Extract the (X, Y) coordinate from the center of the cell holding the provided text.  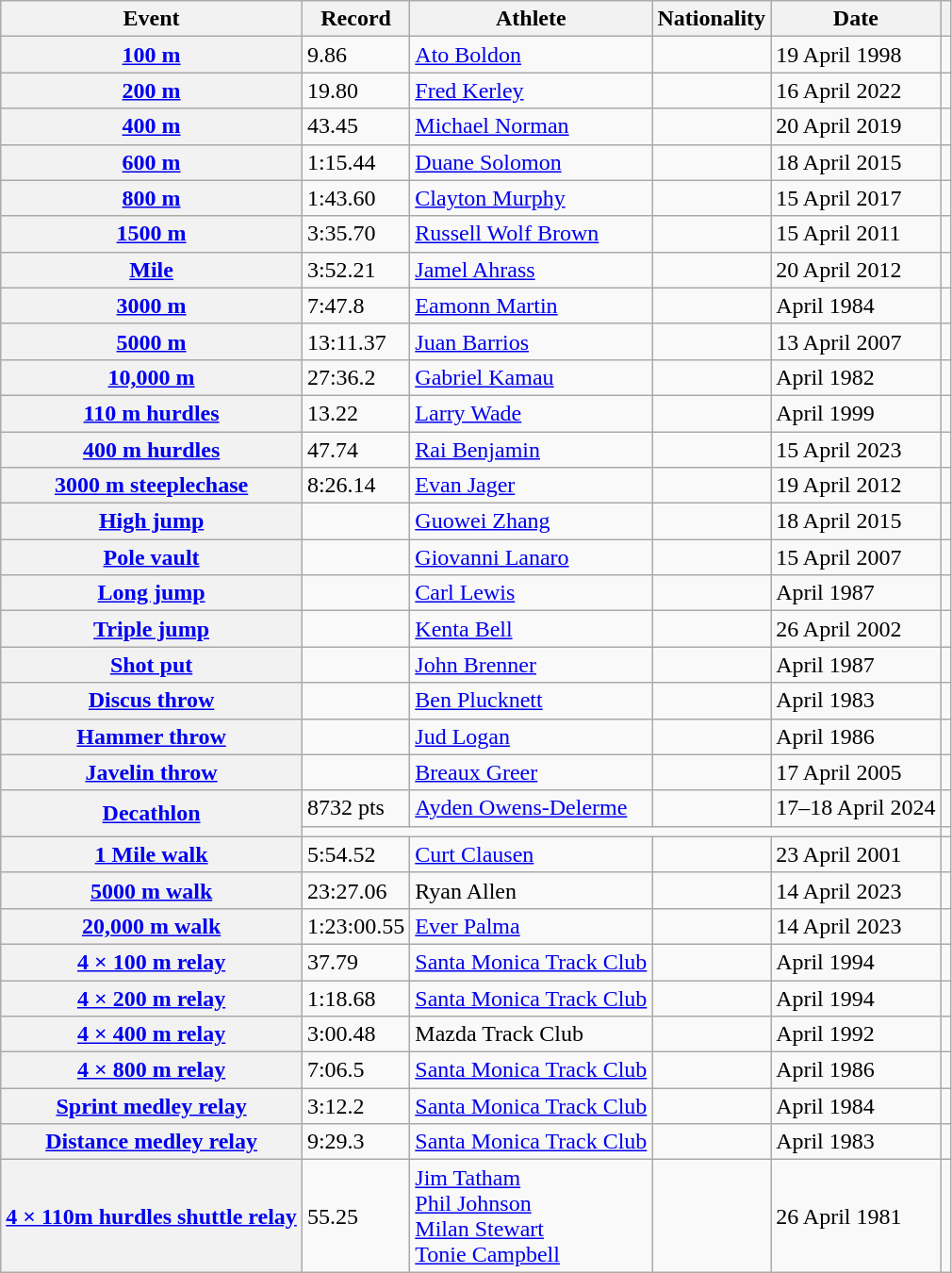
19 April 1998 (856, 55)
Clayton Murphy (532, 198)
8:26.14 (355, 486)
Jud Logan (532, 736)
Giovanni Lanaro (532, 557)
8732 pts (355, 808)
Michael Norman (532, 126)
Mile (152, 270)
Nationality (712, 19)
3:52.21 (355, 270)
1 Mile walk (152, 854)
15 April 2011 (856, 234)
Athlete (532, 19)
4 × 400 m relay (152, 1034)
100 m (152, 55)
Date (856, 19)
23:27.06 (355, 890)
Long jump (152, 593)
7:47.8 (355, 306)
Triple jump (152, 629)
Sprint medley relay (152, 1106)
4 × 100 m relay (152, 962)
26 April 2002 (856, 629)
1500 m (152, 234)
Carl Lewis (532, 593)
Eamonn Martin (532, 306)
Mazda Track Club (532, 1034)
Kenta Bell (532, 629)
Evan Jager (532, 486)
1:18.68 (355, 999)
9:29.3 (355, 1142)
200 m (152, 91)
Gabriel Kamau (532, 377)
Ayden Owens-Delerme (532, 808)
Event (152, 19)
Distance medley relay (152, 1142)
19.80 (355, 91)
20 April 2019 (856, 126)
3:00.48 (355, 1034)
110 m hurdles (152, 413)
1:15.44 (355, 162)
3:12.2 (355, 1106)
Hammer throw (152, 736)
Rai Benjamin (532, 450)
Record (355, 19)
5000 m walk (152, 890)
26 April 1981 (856, 1216)
17–18 April 2024 (856, 808)
5000 m (152, 341)
13 April 2007 (856, 341)
5:54.52 (355, 854)
43.45 (355, 126)
Ever Palma (532, 926)
Curt Clausen (532, 854)
April 1992 (856, 1034)
1:23:00.55 (355, 926)
4 × 200 m relay (152, 999)
Juan Barrios (532, 341)
April 1982 (856, 377)
1:43.60 (355, 198)
10,000 m (152, 377)
4 × 800 m relay (152, 1070)
Decathlon (152, 813)
Javelin throw (152, 772)
47.74 (355, 450)
7:06.5 (355, 1070)
April 1999 (856, 413)
15 April 2023 (856, 450)
High jump (152, 521)
Pole vault (152, 557)
17 April 2005 (856, 772)
Shot put (152, 665)
23 April 2001 (856, 854)
13.22 (355, 413)
15 April 2017 (856, 198)
3000 m steeplechase (152, 486)
Discus throw (152, 701)
Ryan Allen (532, 890)
John Brenner (532, 665)
Guowei Zhang (532, 521)
55.25 (355, 1216)
Jamel Ahrass (532, 270)
9.86 (355, 55)
400 m hurdles (152, 450)
15 April 2007 (856, 557)
Larry Wade (532, 413)
Breaux Greer (532, 772)
13:11.37 (355, 341)
3:35.70 (355, 234)
4 × 110m hurdles shuttle relay (152, 1216)
20 April 2012 (856, 270)
16 April 2022 (856, 91)
27:36.2 (355, 377)
19 April 2012 (856, 486)
3000 m (152, 306)
400 m (152, 126)
20,000 m walk (152, 926)
37.79 (355, 962)
Jim TathamPhil JohnsonMilan StewartTonie Campbell (532, 1216)
Ato Boldon (532, 55)
Russell Wolf Brown (532, 234)
800 m (152, 198)
600 m (152, 162)
Duane Solomon (532, 162)
Fred Kerley (532, 91)
Ben Plucknett (532, 701)
